From the cell containing the given text, extract its center point as (x, y) coordinate. 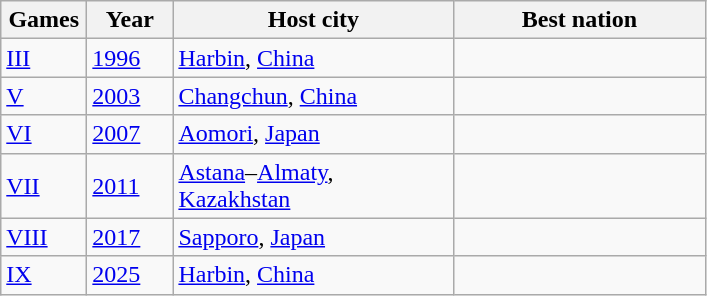
IX (44, 275)
2025 (130, 275)
1996 (130, 58)
VII (44, 186)
VI (44, 134)
V (44, 96)
Astana–Almaty, Kazakhstan (314, 186)
Changchun, China (314, 96)
Aomori, Japan (314, 134)
Games (44, 20)
Best nation (580, 20)
Host city (314, 20)
2003 (130, 96)
2011 (130, 186)
2007 (130, 134)
Year (130, 20)
III (44, 58)
2017 (130, 237)
VIII (44, 237)
Sapporo, Japan (314, 237)
